Extract the (x, y) coordinate from the center of the cell holding the provided text.  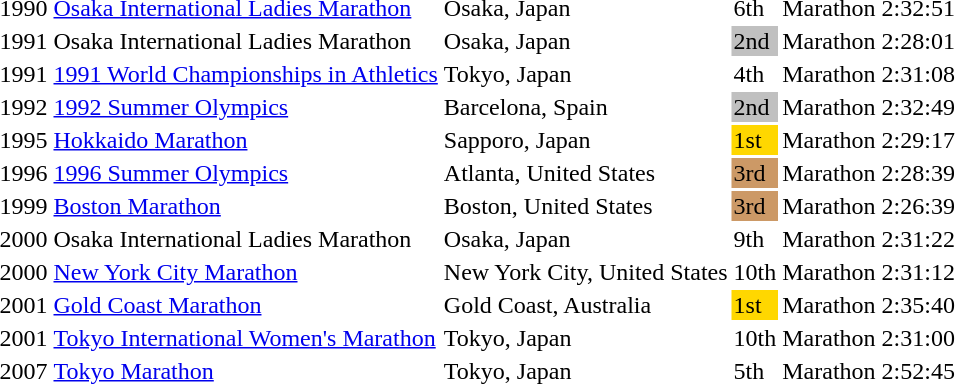
Atlanta, United States (586, 173)
New York City, United States (586, 272)
1991 World Championships in Athletics (246, 74)
Gold Coast, Australia (586, 305)
1996 Summer Olympics (246, 173)
Hokkaido Marathon (246, 140)
9th (755, 239)
Boston, United States (586, 206)
Gold Coast Marathon (246, 305)
Tokyo International Women's Marathon (246, 338)
1992 Summer Olympics (246, 107)
4th (755, 74)
Boston Marathon (246, 206)
New York City Marathon (246, 272)
Barcelona, Spain (586, 107)
Sapporo, Japan (586, 140)
